Extract the [X, Y] coordinate from the center of the cell holding the provided text.  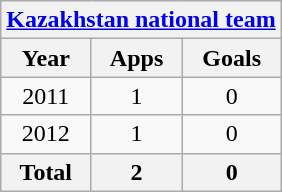
Kazakhstan national team [141, 20]
Total [46, 172]
2011 [46, 96]
Year [46, 58]
Goals [232, 58]
Apps [136, 58]
2012 [46, 134]
2 [136, 172]
